Capture the cell that displays the provided text and extract its (X, Y) central coordinate. 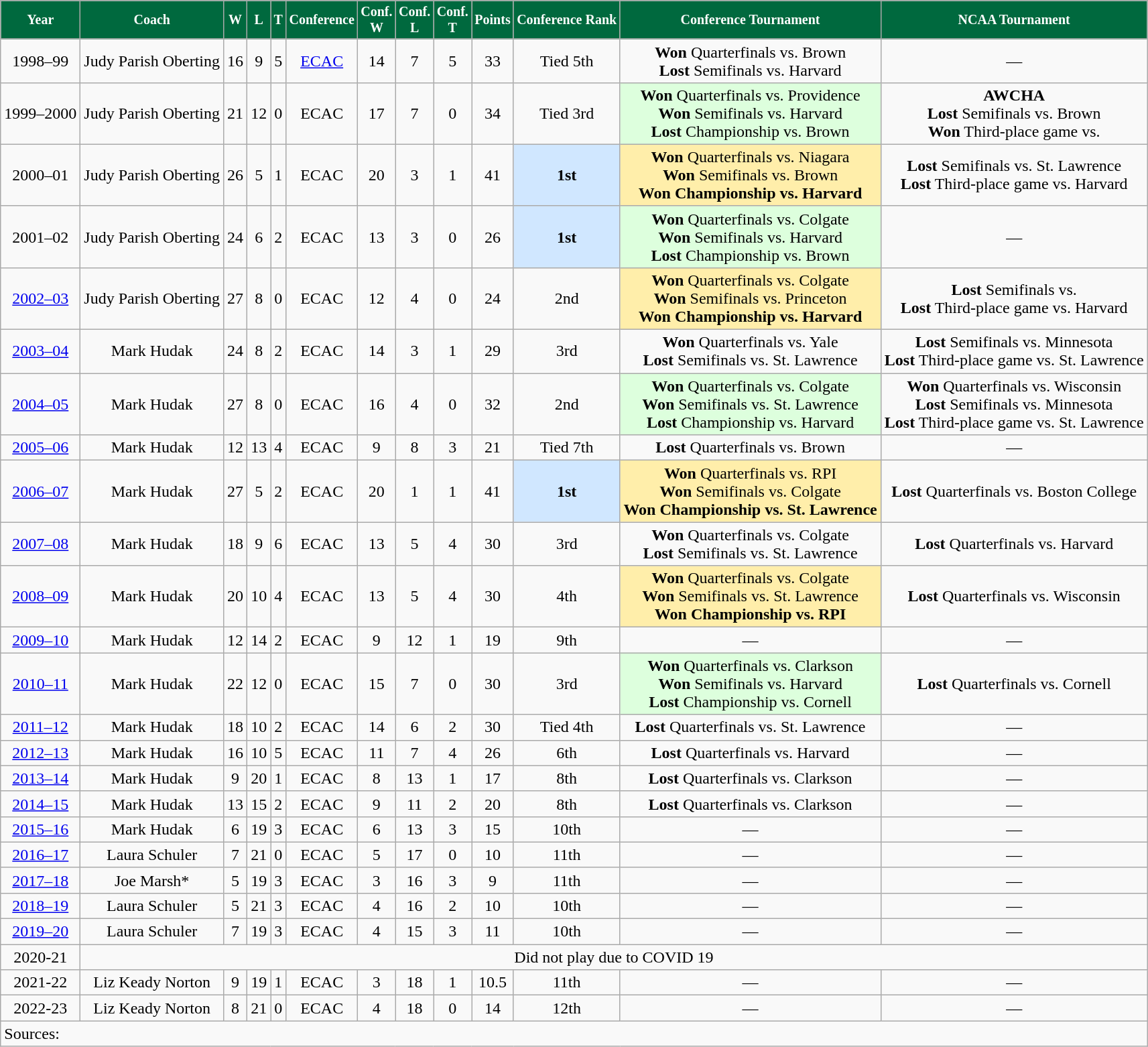
9th (566, 640)
2000–01 (40, 175)
2011–12 (40, 727)
32 (493, 404)
Won Quarterfinals vs. Niagara Won Semifinals vs. Brown Won Championship vs. Harvard (751, 175)
2002–03 (40, 298)
2004–05 (40, 404)
Tied 5th (566, 60)
Lost Quarterfinals vs. Brown (751, 448)
Won Quarterfinals vs. Colgate Won Semifinals vs. St. Lawrence Won Championship vs. RPI (751, 597)
2014–15 (40, 804)
2003–04 (40, 351)
Lost Quarterfinals vs. Wisconsin (1014, 597)
2013–14 (40, 778)
2016–17 (40, 855)
W (236, 20)
Tied 3rd (566, 113)
2006–07 (40, 491)
Won Quarterfinals vs. Yale Lost Semifinals vs. St. Lawrence (751, 351)
Won Quarterfinals vs. Colgate Won Semifinals vs. St. Lawrence Lost Championship vs. Harvard (751, 404)
L (259, 20)
2015–16 (40, 829)
Conf. L (414, 20)
Lost Semifinals vs. St. Lawrence Lost Third-place game vs. Harvard (1014, 175)
Won Quarterfinals vs. Providence Won Semifinals vs. Harvard Lost Championship vs. Brown (751, 113)
Won Quarterfinals vs. Wisconsin Lost Semifinals vs. Minnesota Lost Third-place game vs. St. Lawrence (1014, 404)
Won Quarterfinals vs. RPI Won Semifinals vs. Colgate Won Championship vs. St. Lawrence (751, 491)
Won Quarterfinals vs. Brown Lost Semifinals vs. Harvard (751, 60)
Tied 7th (566, 448)
Won Quarterfinals vs. Colgate Won Semifinals vs. Harvard Lost Championship vs. Brown (751, 237)
2005–06 (40, 448)
2008–09 (40, 597)
Year (40, 20)
Conference Tournament (751, 20)
Won Quarterfinals vs. Colgate Lost Semifinals vs. St. Lawrence (751, 544)
6th (566, 753)
2022-23 (40, 1008)
NCAA Tournament (1014, 20)
2019–20 (40, 932)
Conference Rank (566, 20)
Lost Quarterfinals vs. Cornell (1014, 684)
10.5 (493, 983)
Lost Semifinals vs. Lost Third-place game vs. Harvard (1014, 298)
Conf. W (377, 20)
34 (493, 113)
Lost Quarterfinals vs. St. Lawrence (751, 727)
1999–2000 (40, 113)
Conference (322, 20)
Lost Semifinals vs. Minnesota Lost Third-place game vs. St. Lawrence (1014, 351)
Points (493, 20)
AWCHA Lost Semifinals vs. Brown Won Third-place game vs. (1014, 113)
Joe Marsh* (152, 880)
22 (236, 684)
2018–19 (40, 906)
Did not play due to COVID 19 (614, 957)
Won Quarterfinals vs. Colgate Won Semifinals vs. Princeton Won Championship vs. Harvard (751, 298)
2017–18 (40, 880)
12th (566, 1008)
2010–11 (40, 684)
2001–02 (40, 237)
T (279, 20)
2009–10 (40, 640)
Tied 4th (566, 727)
2012–13 (40, 753)
Lost Quarterfinals vs. Boston College (1014, 491)
Sources: (574, 1034)
1998–99 (40, 60)
Coach (152, 20)
2021-22 (40, 983)
2020-21 (40, 957)
33 (493, 60)
2007–08 (40, 544)
29 (493, 351)
Won Quarterfinals vs. Clarkson Won Semifinals vs. Harvard Lost Championship vs. Cornell (751, 684)
Conf. T (453, 20)
4th (566, 597)
